Detect which cell encompasses the target text, then output its [X, Y] center coordinate. 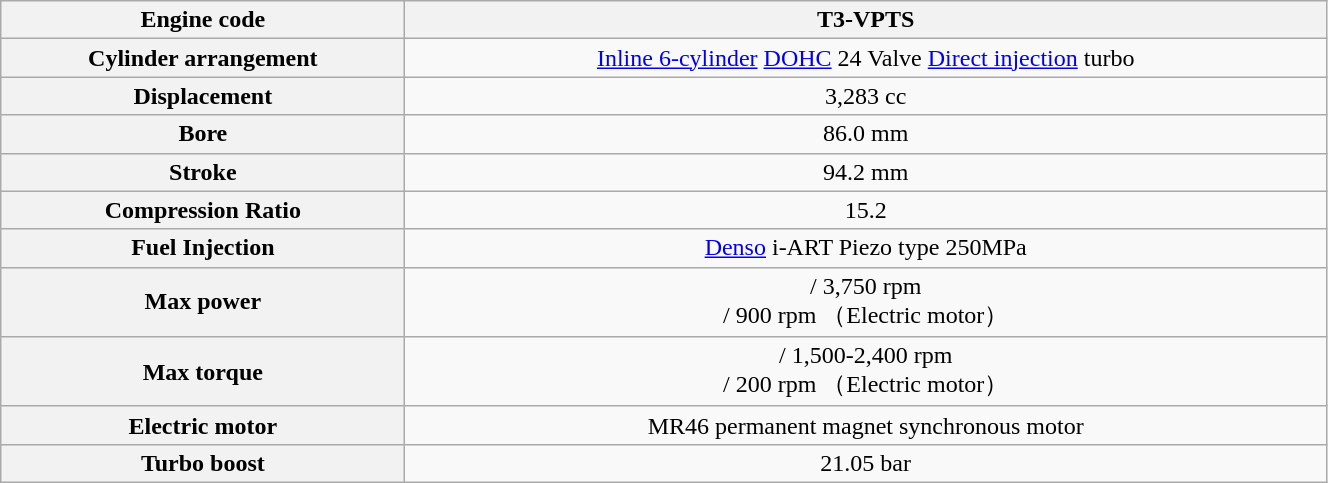
Max power [203, 302]
Fuel Injection [203, 248]
94.2 mm [866, 172]
Turbo boost [203, 463]
/ 3,750 rpm/ 900 rpm （Electric motor） [866, 302]
Engine code [203, 20]
Bore [203, 134]
21.05 bar [866, 463]
Electric motor [203, 425]
86.0 mm [866, 134]
Max torque [203, 372]
Cylinder arrangement [203, 58]
Compression Ratio [203, 210]
Denso i-ART Piezo type 250MPa [866, 248]
3,283 cc [866, 96]
Inline 6-cylinder DOHC 24 Valve Direct injection turbo [866, 58]
/ 1,500-2,400 rpm/ 200 rpm （Electric motor） [866, 372]
Stroke [203, 172]
Displacement [203, 96]
15.2 [866, 210]
T3-VPTS [866, 20]
MR46 permanent magnet synchronous motor [866, 425]
